Return (x, y) of the center of cell containing provided text 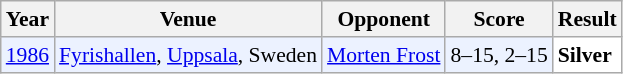
Score (498, 19)
Year (28, 19)
Venue (188, 19)
Morten Frost (384, 55)
1986 (28, 55)
Silver (588, 55)
Fyrishallen, Uppsala, Sweden (188, 55)
8–15, 2–15 (498, 55)
Opponent (384, 19)
Result (588, 19)
